Output the [x, y] coordinate of the center of the cell containing the given text.  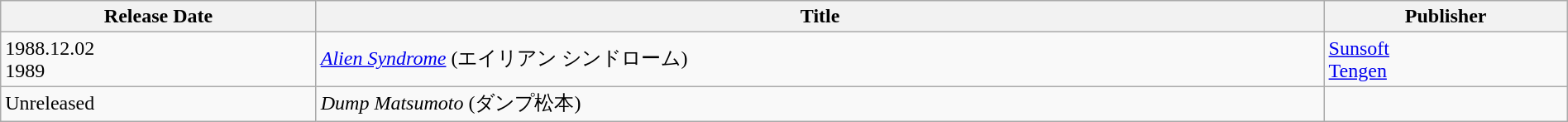
Publisher [1446, 17]
Sunsoft Tengen [1446, 60]
Dump Matsumoto (ダンプ松本) [820, 105]
Unreleased [159, 105]
1988.12.02 1989 [159, 60]
Release Date [159, 17]
Alien Syndrome (エイリアン シンドローム) [820, 60]
Title [820, 17]
